Scan for the cell matching the given text and deliver its [x, y] coordinate at center. 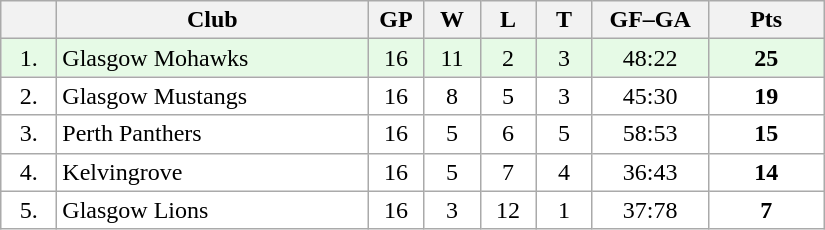
36:43 [650, 172]
14 [766, 172]
Perth Panthers [212, 134]
48:22 [650, 58]
8 [452, 96]
GP [396, 20]
1 [564, 210]
12 [508, 210]
2 [508, 58]
4 [564, 172]
5. [29, 210]
1. [29, 58]
Glasgow Lions [212, 210]
58:53 [650, 134]
3. [29, 134]
T [564, 20]
11 [452, 58]
2. [29, 96]
Glasgow Mohawks [212, 58]
4. [29, 172]
Glasgow Mustangs [212, 96]
25 [766, 58]
19 [766, 96]
45:30 [650, 96]
15 [766, 134]
Pts [766, 20]
6 [508, 134]
GF–GA [650, 20]
Club [212, 20]
Kelvingrove [212, 172]
37:78 [650, 210]
L [508, 20]
W [452, 20]
